Find where the given text appears and provide that cell's center as [x, y] coordinate. 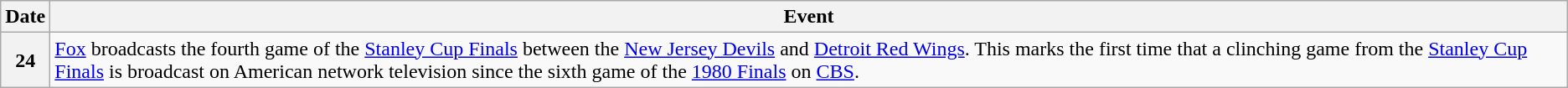
Event [809, 17]
Date [25, 17]
24 [25, 60]
